Provide the [X, Y] coordinate of the cell's center where the given text is located.  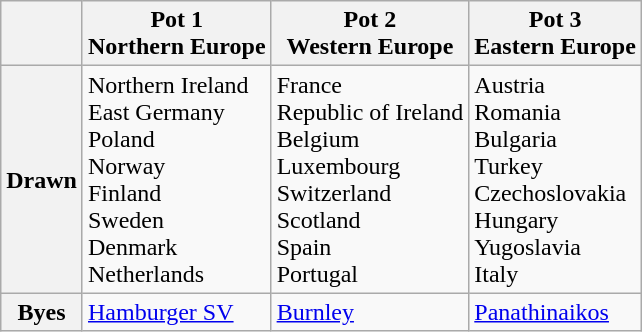
Northern IrelandEast GermanyPolandNorwayFinlandSwedenDenmarkNetherlands [176, 180]
Panathinaikos [556, 312]
AustriaRomaniaBulgariaTurkeyCzechoslovakiaHungaryYugoslaviaItaly [556, 180]
Pot 2Western Europe [370, 34]
Pot 1Northern Europe [176, 34]
Pot 3Eastern Europe [556, 34]
Burnley [370, 312]
FranceRepublic of IrelandBelgiumLuxembourgSwitzerlandScotlandSpainPortugal [370, 180]
Hamburger SV [176, 312]
Byes [42, 312]
Drawn [42, 180]
